Extract the (X, Y) coordinate from the center of the cell holding the provided text.  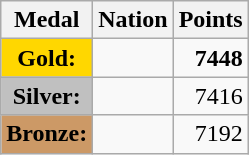
Medal (47, 20)
7192 (210, 134)
Gold: (47, 58)
7416 (210, 96)
Points (210, 20)
Bronze: (47, 134)
Nation (133, 20)
Silver: (47, 96)
7448 (210, 58)
